Locate the cell with the specified text and output its (x, y) center coordinate. 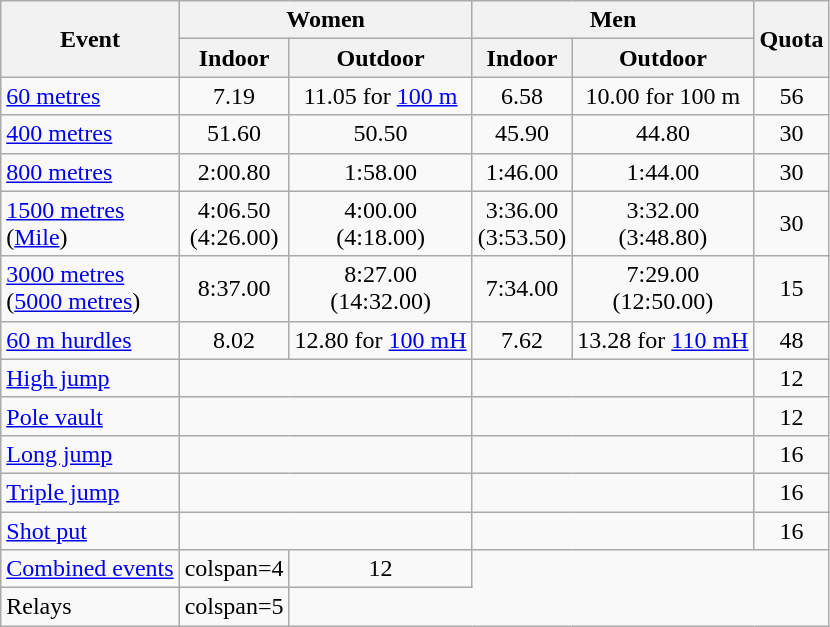
Event (90, 39)
Triple jump (90, 492)
12.80 for 100 mH (380, 340)
60 m hurdles (90, 340)
Pole vault (90, 416)
50.50 (380, 134)
Quota (792, 39)
8.02 (234, 340)
Shot put (90, 531)
7.19 (234, 96)
7.62 (522, 340)
3:36.00(3:53.50) (522, 224)
2:00.80 (234, 172)
1:58.00 (380, 172)
8:27.00(14:32.00) (380, 288)
1:44.00 (663, 172)
7:29.00(12:50.00) (663, 288)
10.00 for 100 m (663, 96)
4:06.50(4:26.00) (234, 224)
1:46.00 (522, 172)
1500 metres(Mile) (90, 224)
44.80 (663, 134)
3:32.00(3:48.80) (663, 224)
45.90 (522, 134)
48 (792, 340)
High jump (90, 378)
Long jump (90, 454)
colspan=4 (234, 569)
4:00.00(4:18.00) (380, 224)
7:34.00 (522, 288)
6.58 (522, 96)
Combined events (90, 569)
Relays (90, 607)
60 metres (90, 96)
8:37.00 (234, 288)
800 metres (90, 172)
Women (326, 20)
56 (792, 96)
15 (792, 288)
Men (613, 20)
3000 metres(5000 metres) (90, 288)
13.28 for 110 mH (663, 340)
51.60 (234, 134)
colspan=5 (234, 607)
11.05 for 100 m (380, 96)
400 metres (90, 134)
